Return the (X, Y) coordinate for the center point of the cell that contains the specified text.  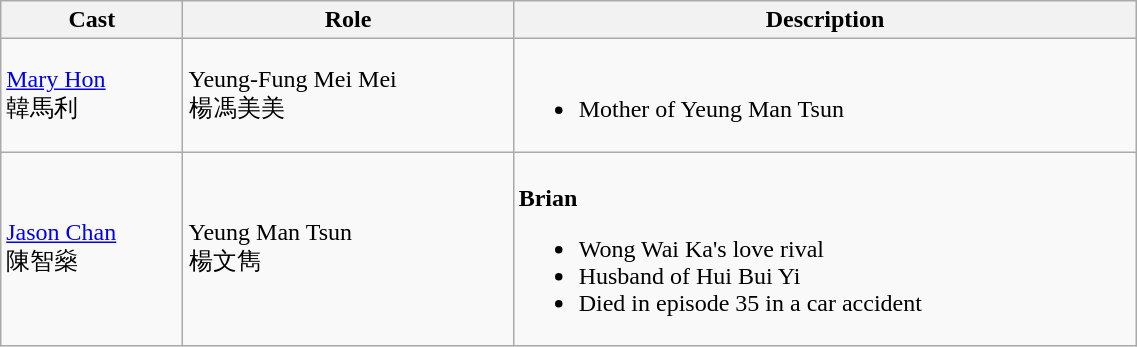
BrianWong Wai Ka's love rivalHusband of Hui Bui YiDied in episode 35 in a car accident (825, 249)
Yeung-Fung Mei Mei 楊馮美美 (348, 96)
Mother of Yeung Man Tsun (825, 96)
Role (348, 20)
Cast (92, 20)
Jason Chan 陳智燊 (92, 249)
Description (825, 20)
Mary Hon 韓馬利 (92, 96)
Yeung Man Tsun 楊文雋 (348, 249)
